Identify which cell holds the provided text, then report its [X, Y] central coordinate. 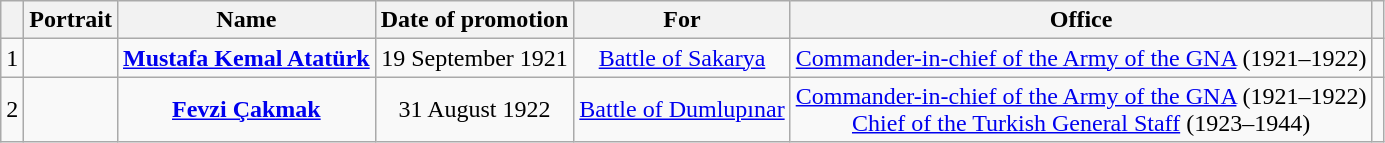
Date of promotion [474, 20]
19 September 1921 [474, 58]
2 [12, 110]
Battle of Dumlupınar [682, 110]
Commander-in-chief of the Army of the GNA (1921–1922) [1081, 58]
For [682, 20]
Fevzi Çakmak [246, 110]
Commander-in-chief of the Army of the GNA (1921–1922)Chief of the Turkish General Staff (1923–1944) [1081, 110]
Mustafa Kemal Atatürk [246, 58]
Name [246, 20]
1 [12, 58]
Portrait [71, 20]
Battle of Sakarya [682, 58]
31 August 1922 [474, 110]
Office [1081, 20]
